Scan for the cell matching the given text and deliver its [X, Y] coordinate at center. 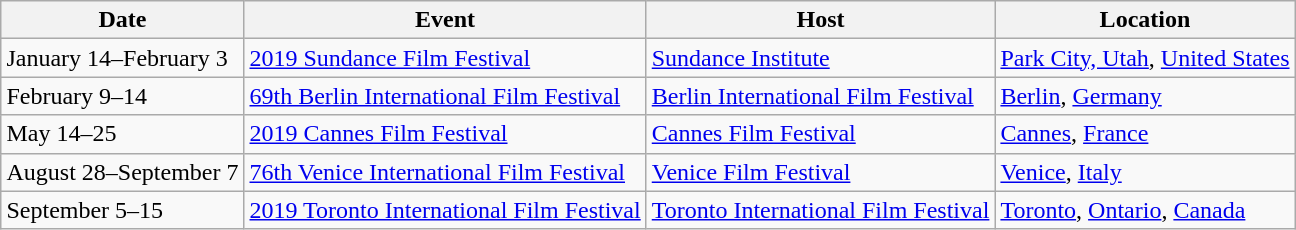
May 14–25 [122, 134]
February 9–14 [122, 96]
Park City, Utah, United States [1145, 58]
Event [445, 20]
Berlin, Germany [1145, 96]
69th Berlin International Film Festival [445, 96]
January 14–February 3 [122, 58]
Toronto, Ontario, Canada [1145, 210]
Venice Film Festival [820, 172]
Venice, Italy [1145, 172]
Sundance Institute [820, 58]
Host [820, 20]
August 28–September 7 [122, 172]
2019 Toronto International Film Festival [445, 210]
2019 Sundance Film Festival [445, 58]
Cannes, France [1145, 134]
2019 Cannes Film Festival [445, 134]
Berlin International Film Festival [820, 96]
Date [122, 20]
Toronto International Film Festival [820, 210]
Cannes Film Festival [820, 134]
September 5–15 [122, 210]
76th Venice International Film Festival [445, 172]
Location [1145, 20]
